Locate the cell with the specified text and output its [x, y] center coordinate. 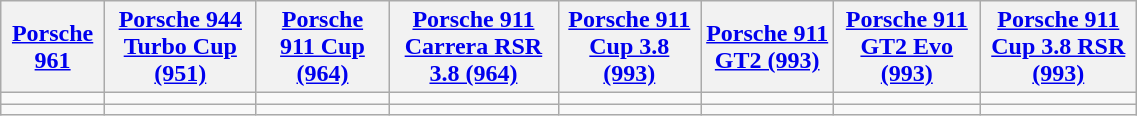
Porsche 944 Turbo Cup (951) [180, 47]
Porsche 911 Cup 3.8 RSR (993) [1058, 47]
Porsche 961 [53, 47]
Porsche 911 Cup 3.8 (993) [629, 47]
Porsche 911 GT2 (993) [768, 47]
Porsche 911 GT2 Evo (993) [907, 47]
Porsche 911 Cup (964) [322, 47]
Porsche 911 Carrera RSR 3.8 (964) [474, 47]
